Return [X, Y] of the center of cell containing provided text 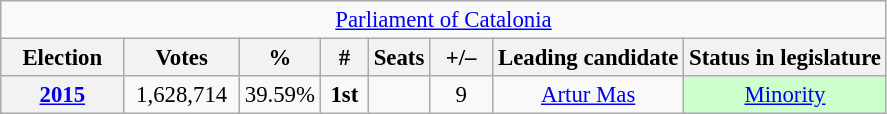
+/– [462, 58]
2015 [62, 95]
1st [344, 95]
Seats [398, 58]
1,628,714 [182, 95]
9 [462, 95]
Parliament of Catalonia [444, 20]
% [280, 58]
Votes [182, 58]
Election [62, 58]
# [344, 58]
Status in legislature [786, 58]
Minority [786, 95]
Leading candidate [588, 58]
39.59% [280, 95]
Artur Mas [588, 95]
